Capture the cell that displays the provided text and extract its [x, y] central coordinate. 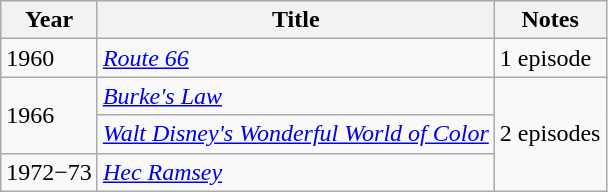
1960 [50, 58]
Walt Disney's Wonderful World of Color [296, 134]
Hec Ramsey [296, 172]
Route 66 [296, 58]
Year [50, 20]
Notes [550, 20]
Burke's Law [296, 96]
1 episode [550, 58]
1972−73 [50, 172]
2 episodes [550, 134]
1966 [50, 115]
Title [296, 20]
